Output the (x, y) coordinate of the center of the cell containing the given text.  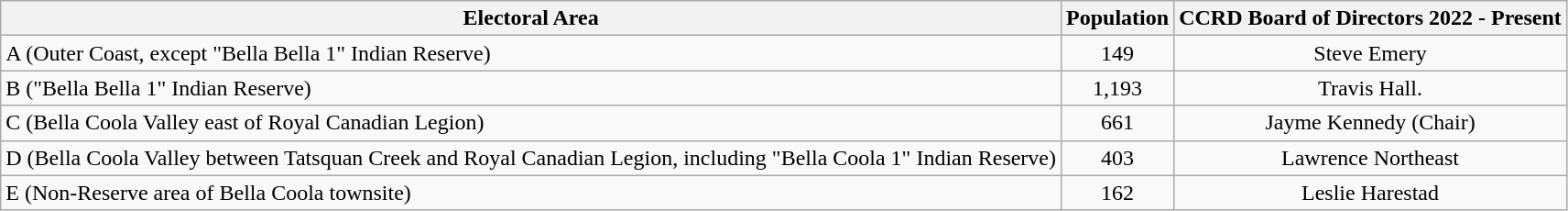
D (Bella Coola Valley between Tatsquan Creek and Royal Canadian Legion, including "Bella Coola 1" Indian Reserve) (531, 158)
403 (1117, 158)
Leslie Harestad (1370, 193)
661 (1117, 123)
B ("Bella Bella 1" Indian Reserve) (531, 88)
A (Outer Coast, except "Bella Bella 1" Indian Reserve) (531, 53)
C (Bella Coola Valley east of Royal Canadian Legion) (531, 123)
1,193 (1117, 88)
149 (1117, 53)
Jayme Kennedy (Chair) (1370, 123)
E (Non-Reserve area of Bella Coola townsite) (531, 193)
Lawrence Northeast (1370, 158)
CCRD Board of Directors 2022 - Present (1370, 18)
Electoral Area (531, 18)
162 (1117, 193)
Population (1117, 18)
Steve Emery (1370, 53)
Travis Hall. (1370, 88)
